Scan for the cell matching the given text and deliver its (X, Y) coordinate at center. 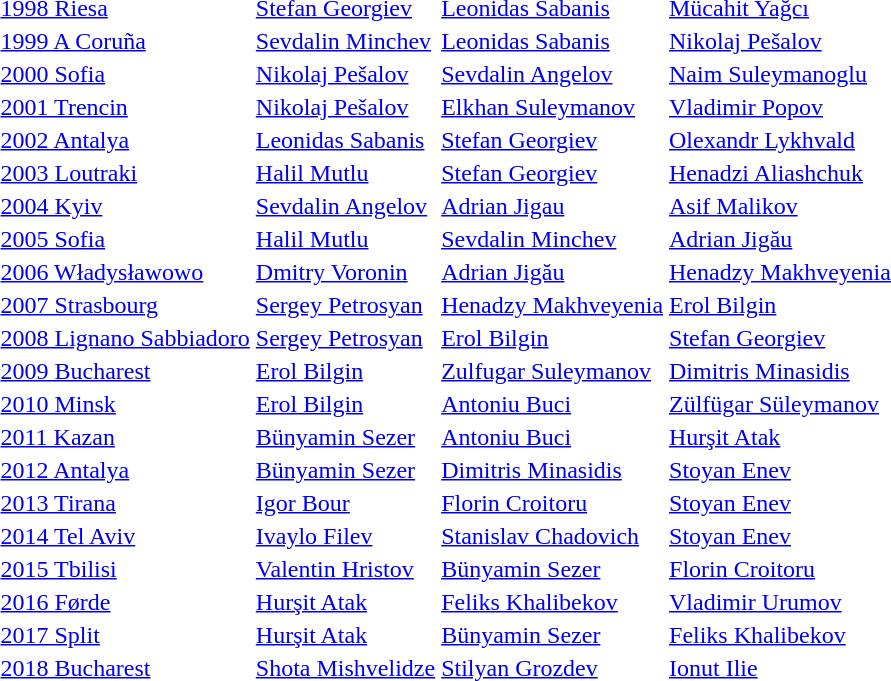
Dmitry Voronin (345, 272)
Igor Bour (345, 503)
Adrian Jigău (552, 272)
Feliks Khalibekov (552, 602)
Dimitris Minasidis (552, 470)
Zulfugar Suleymanov (552, 371)
Ivaylo Filev (345, 536)
Valentin Hristov (345, 569)
Henadzy Makhveyenia (552, 305)
Stanislav Chadovich (552, 536)
Florin Croitoru (552, 503)
Adrian Jigau (552, 206)
Elkhan Suleymanov (552, 107)
